Locate the cell with the specified text and output its (X, Y) center coordinate. 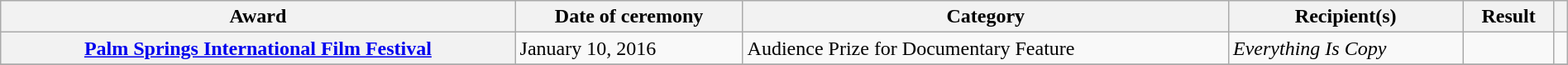
Result (1508, 17)
Everything Is Copy (1345, 48)
January 10, 2016 (629, 48)
Audience Prize for Documentary Feature (986, 48)
Award (258, 17)
Category (986, 17)
Recipient(s) (1345, 17)
Palm Springs International Film Festival (258, 48)
Date of ceremony (629, 17)
